Identify which cell holds the provided text, then report its [x, y] central coordinate. 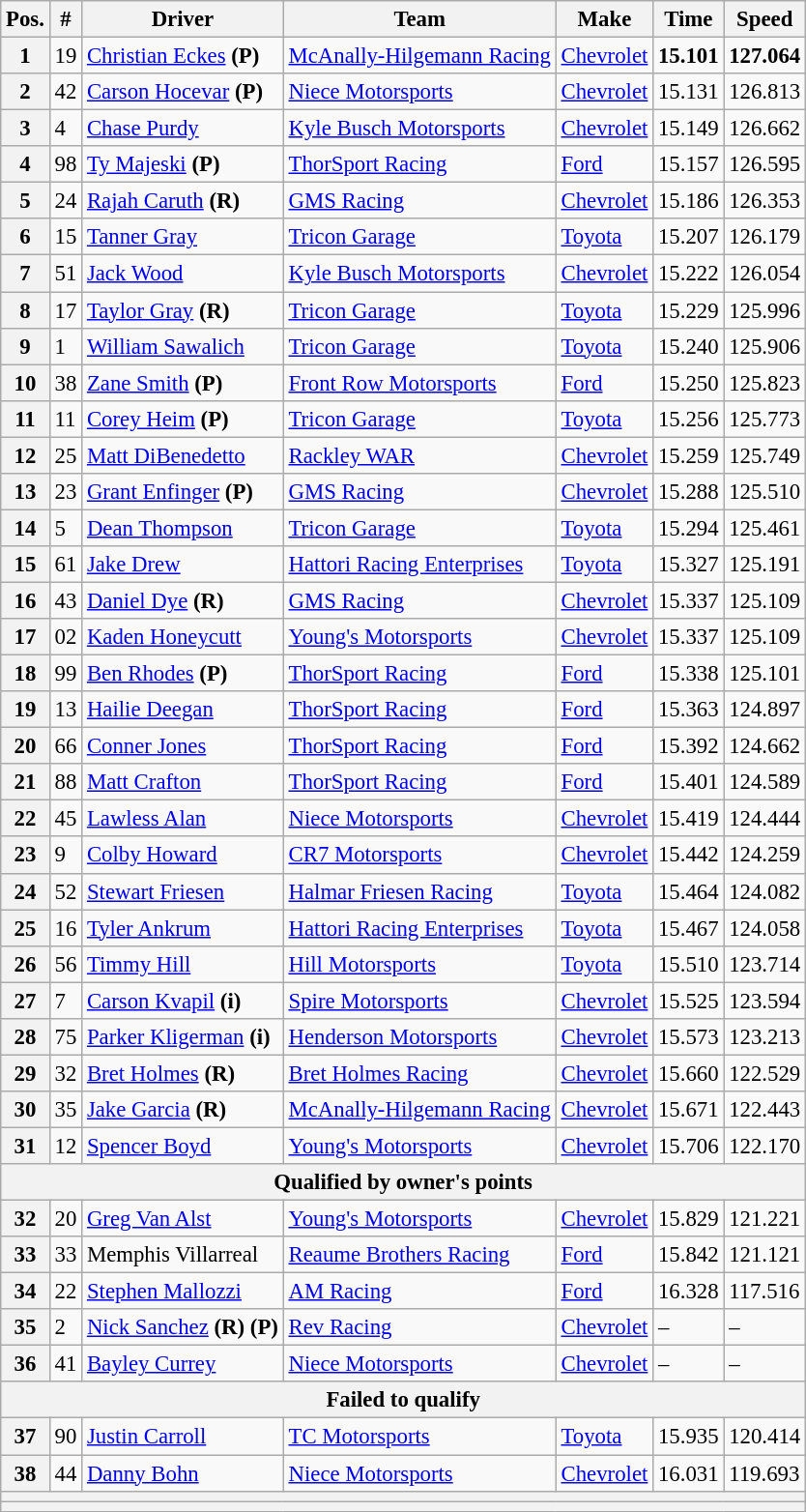
Lawless Alan [184, 819]
Chase Purdy [184, 129]
127.064 [765, 56]
15.229 [688, 310]
15.706 [688, 1146]
15.467 [688, 928]
15.401 [688, 782]
Time [688, 19]
15.101 [688, 56]
121.221 [765, 1219]
90 [66, 1437]
15.525 [688, 1001]
Front Row Motorsports [419, 383]
126.595 [765, 164]
TC Motorsports [419, 1437]
Nick Sanchez (R) (P) [184, 1327]
99 [66, 674]
98 [66, 164]
14 [25, 528]
124.444 [765, 819]
Halmar Friesen Racing [419, 891]
Corey Heim (P) [184, 419]
125.101 [765, 674]
Speed [765, 19]
119.693 [765, 1473]
Bret Holmes Racing [419, 1073]
15.464 [688, 891]
15.207 [688, 237]
15.935 [688, 1437]
51 [66, 274]
125.823 [765, 383]
126.662 [765, 129]
15.256 [688, 419]
15.222 [688, 274]
123.594 [765, 1001]
124.082 [765, 891]
15.259 [688, 455]
126.179 [765, 237]
Jake Drew [184, 565]
45 [66, 819]
Greg Van Alst [184, 1219]
125.906 [765, 346]
Dean Thompson [184, 528]
28 [25, 1037]
Driver [184, 19]
Spencer Boyd [184, 1146]
02 [66, 637]
120.414 [765, 1437]
Failed to qualify [404, 1401]
Henderson Motorsports [419, 1037]
Conner Jones [184, 746]
15.842 [688, 1255]
Stephen Mallozzi [184, 1292]
Hailie Deegan [184, 710]
125.996 [765, 310]
37 [25, 1437]
15.510 [688, 964]
88 [66, 782]
36 [25, 1364]
15.157 [688, 164]
15.149 [688, 129]
15.131 [688, 92]
15.573 [688, 1037]
Bret Holmes (R) [184, 1073]
31 [25, 1146]
15.671 [688, 1110]
126.353 [765, 201]
15.338 [688, 674]
Stewart Friesen [184, 891]
15.829 [688, 1219]
8 [25, 310]
122.529 [765, 1073]
Tanner Gray [184, 237]
Daniel Dye (R) [184, 600]
43 [66, 600]
Ben Rhodes (P) [184, 674]
Rev Racing [419, 1327]
Pos. [25, 19]
15.250 [688, 383]
Carson Hocevar (P) [184, 92]
42 [66, 92]
52 [66, 891]
15.363 [688, 710]
Make [604, 19]
Rajah Caruth (R) [184, 201]
Christian Eckes (P) [184, 56]
126.054 [765, 274]
124.589 [765, 782]
Matt DiBenedetto [184, 455]
123.213 [765, 1037]
126.813 [765, 92]
123.714 [765, 964]
# [66, 19]
117.516 [765, 1292]
Bayley Currey [184, 1364]
Taylor Gray (R) [184, 310]
Colby Howard [184, 856]
Hill Motorsports [419, 964]
3 [25, 129]
122.443 [765, 1110]
121.121 [765, 1255]
AM Racing [419, 1292]
125.191 [765, 565]
William Sawalich [184, 346]
Parker Kligerman (i) [184, 1037]
56 [66, 964]
Memphis Villarreal [184, 1255]
124.897 [765, 710]
15.442 [688, 856]
15.288 [688, 492]
124.662 [765, 746]
16.328 [688, 1292]
Grant Enfinger (P) [184, 492]
124.259 [765, 856]
26 [25, 964]
30 [25, 1110]
Spire Motorsports [419, 1001]
15.240 [688, 346]
Team [419, 19]
6 [25, 237]
125.510 [765, 492]
15.392 [688, 746]
Zane Smith (P) [184, 383]
15.186 [688, 201]
CR7 Motorsports [419, 856]
125.749 [765, 455]
Kaden Honeycutt [184, 637]
Rackley WAR [419, 455]
16.031 [688, 1473]
Qualified by owner's points [404, 1182]
Timmy Hill [184, 964]
15.327 [688, 565]
29 [25, 1073]
21 [25, 782]
75 [66, 1037]
Reaume Brothers Racing [419, 1255]
Matt Crafton [184, 782]
122.170 [765, 1146]
34 [25, 1292]
15.660 [688, 1073]
Jake Garcia (R) [184, 1110]
Justin Carroll [184, 1437]
125.773 [765, 419]
124.058 [765, 928]
Ty Majeski (P) [184, 164]
125.461 [765, 528]
15.294 [688, 528]
15.419 [688, 819]
Jack Wood [184, 274]
61 [66, 565]
18 [25, 674]
Danny Bohn [184, 1473]
10 [25, 383]
44 [66, 1473]
66 [66, 746]
Tyler Ankrum [184, 928]
27 [25, 1001]
Carson Kvapil (i) [184, 1001]
41 [66, 1364]
